From the cell containing the given text, extract its center point as (x, y) coordinate. 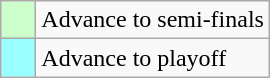
Advance to playoff (153, 58)
Advance to semi-finals (153, 20)
